Return the (x, y) coordinate for the center point of the cell that contains the specified text.  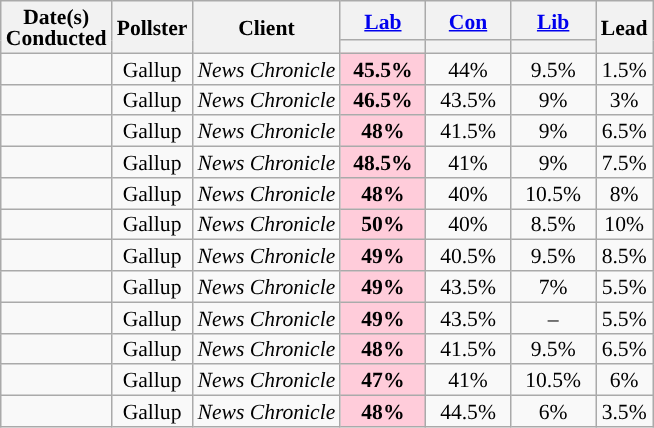
8% (624, 194)
44.5% (468, 412)
Con (468, 20)
3% (624, 100)
46.5% (382, 100)
10% (624, 224)
48.5% (382, 162)
7.5% (624, 162)
Lib (554, 20)
Lead (624, 27)
Date(s)Conducted (56, 27)
1.5% (624, 68)
45.5% (382, 68)
Pollster (152, 27)
47% (382, 380)
– (554, 318)
40.5% (468, 256)
50% (382, 224)
3.5% (624, 412)
Client (266, 27)
Lab (382, 20)
7% (554, 286)
44% (468, 68)
